Extract the [X, Y] coordinate from the center of the cell holding the provided text.  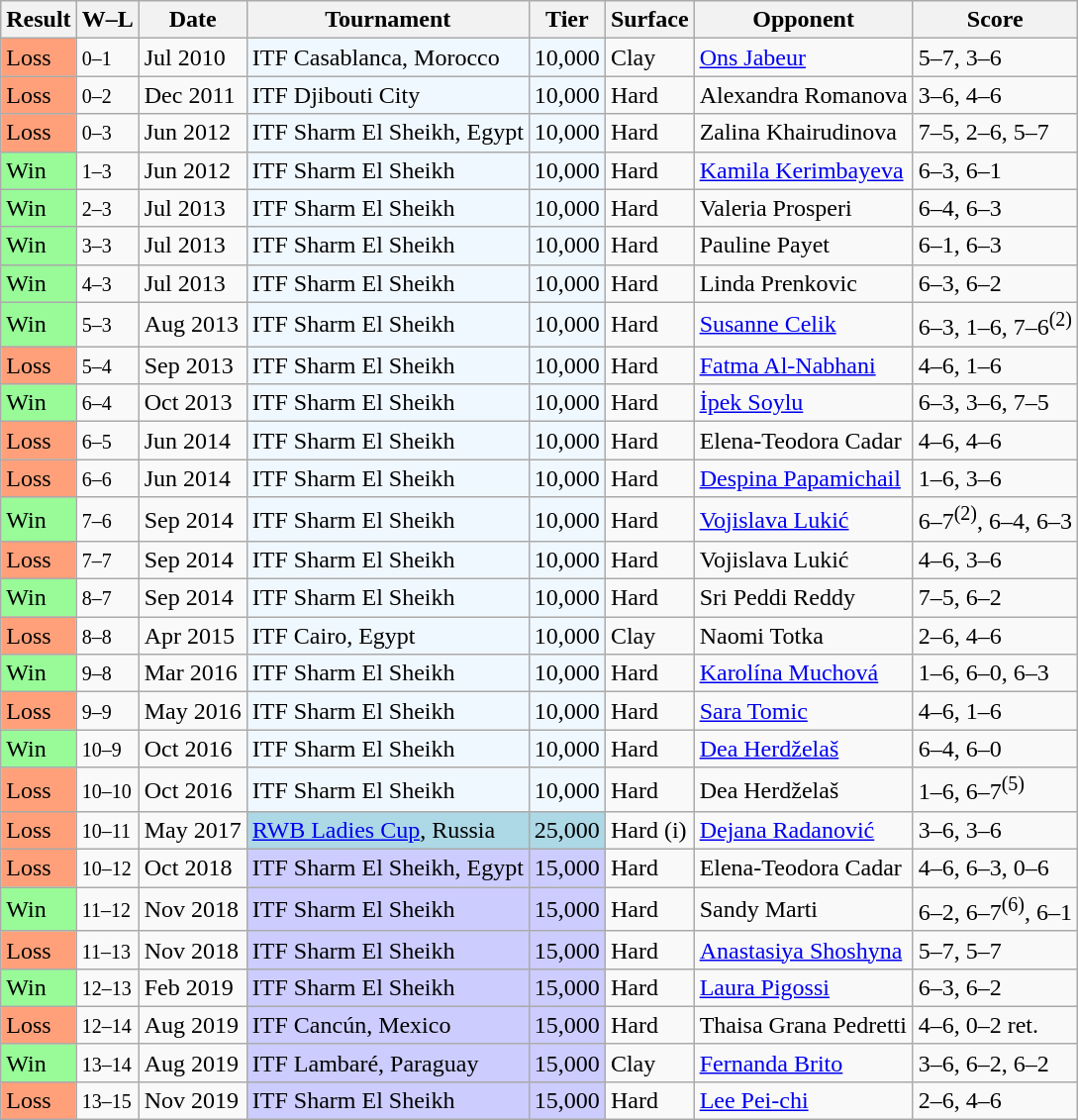
Oct 2018 [192, 868]
Ons Jabeur [804, 57]
5–3 [107, 325]
1–3 [107, 170]
7–5, 6–2 [995, 598]
6–3, 3–6, 7–5 [995, 403]
12–14 [107, 1025]
10–12 [107, 868]
1–6, 6–0, 6–3 [995, 673]
6–3, 1–6, 7–6(2) [995, 325]
4–3 [107, 283]
6–5 [107, 441]
13–14 [107, 1063]
5–4 [107, 365]
Alexandra Romanova [804, 95]
Despina Papamichail [804, 478]
ITF Casablanca, Morocco [388, 57]
6–4, 6–0 [995, 749]
7–5, 2–6, 5–7 [995, 133]
1–6, 6–7(5) [995, 790]
0–1 [107, 57]
May 2017 [192, 831]
4–6, 6–3, 0–6 [995, 868]
3–6, 3–6 [995, 831]
6–4 [107, 403]
ITF Cairo, Egypt [388, 636]
3–6, 6–2, 6–2 [995, 1063]
4–6, 0–2 ret. [995, 1025]
13–15 [107, 1100]
6–4, 6–3 [995, 208]
Sara Tomic [804, 711]
7–6 [107, 519]
Dejana Radanović [804, 831]
1–6, 3–6 [995, 478]
Tier [566, 20]
Result [39, 20]
9–8 [107, 673]
Nov 2019 [192, 1100]
Zalina Khairudinova [804, 133]
10–11 [107, 831]
8–7 [107, 598]
Lee Pei-chi [804, 1100]
10–9 [107, 749]
9–9 [107, 711]
Fernanda Brito [804, 1063]
0–2 [107, 95]
0–3 [107, 133]
6–2, 6–7(6), 6–1 [995, 909]
W–L [107, 20]
8–8 [107, 636]
6–6 [107, 478]
4–6, 3–6 [995, 560]
Apr 2015 [192, 636]
Date [192, 20]
6–1, 6–3 [995, 246]
İpek Soylu [804, 403]
Linda Prenkovic [804, 283]
Aug 2013 [192, 325]
Sandy Marti [804, 909]
Pauline Payet [804, 246]
Jul 2010 [192, 57]
25,000 [566, 831]
Fatma Al-Nabhani [804, 365]
RWB Ladies Cup, Russia [388, 831]
Valeria Prosperi [804, 208]
Dec 2011 [192, 95]
5–7, 3–6 [995, 57]
5–7, 5–7 [995, 950]
Sep 2013 [192, 365]
Hard (i) [649, 831]
ITF Cancún, Mexico [388, 1025]
Sri Peddi Reddy [804, 598]
May 2016 [192, 711]
11–12 [107, 909]
Oct 2013 [192, 403]
Feb 2019 [192, 987]
7–7 [107, 560]
Tournament [388, 20]
11–13 [107, 950]
4–6, 4–6 [995, 441]
Laura Pigossi [804, 987]
12–13 [107, 987]
Opponent [804, 20]
Naomi Totka [804, 636]
6–3, 6–1 [995, 170]
Anastasiya Shoshyna [804, 950]
Kamila Kerimbayeva [804, 170]
3–3 [107, 246]
Mar 2016 [192, 673]
Score [995, 20]
Thaisa Grana Pedretti [804, 1025]
Surface [649, 20]
ITF Djibouti City [388, 95]
3–6, 4–6 [995, 95]
10–10 [107, 790]
Karolína Muchová [804, 673]
Susanne Celik [804, 325]
ITF Lambaré, Paraguay [388, 1063]
6–7(2), 6–4, 6–3 [995, 519]
2–3 [107, 208]
